For the text-containing cell, return its midpoint in (x, y) coordinate format. 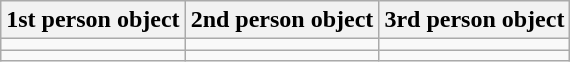
1st person object (93, 20)
2nd person object (282, 20)
3rd person object (474, 20)
